Search for the cell housing the specified text and yield its [x, y] center coordinate. 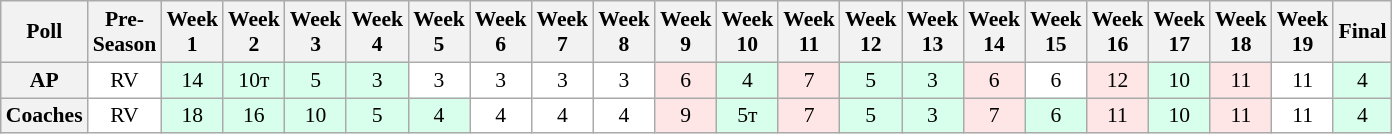
AP [44, 80]
Week15 [1056, 32]
12 [1118, 80]
14 [192, 80]
5т [748, 116]
18 [192, 116]
Week12 [871, 32]
Week9 [686, 32]
Week4 [377, 32]
9 [686, 116]
Week3 [316, 32]
Week1 [192, 32]
Week6 [501, 32]
Final [1362, 32]
10т [254, 80]
Week14 [994, 32]
Week8 [624, 32]
Poll [44, 32]
Coaches [44, 116]
Week18 [1241, 32]
Week13 [933, 32]
Week5 [439, 32]
Week17 [1179, 32]
Week10 [748, 32]
Week7 [562, 32]
Week19 [1303, 32]
16 [254, 116]
Pre-Season [125, 32]
Week11 [809, 32]
Week16 [1118, 32]
Week2 [254, 32]
